Capture the cell that displays the provided text and extract its (x, y) central coordinate. 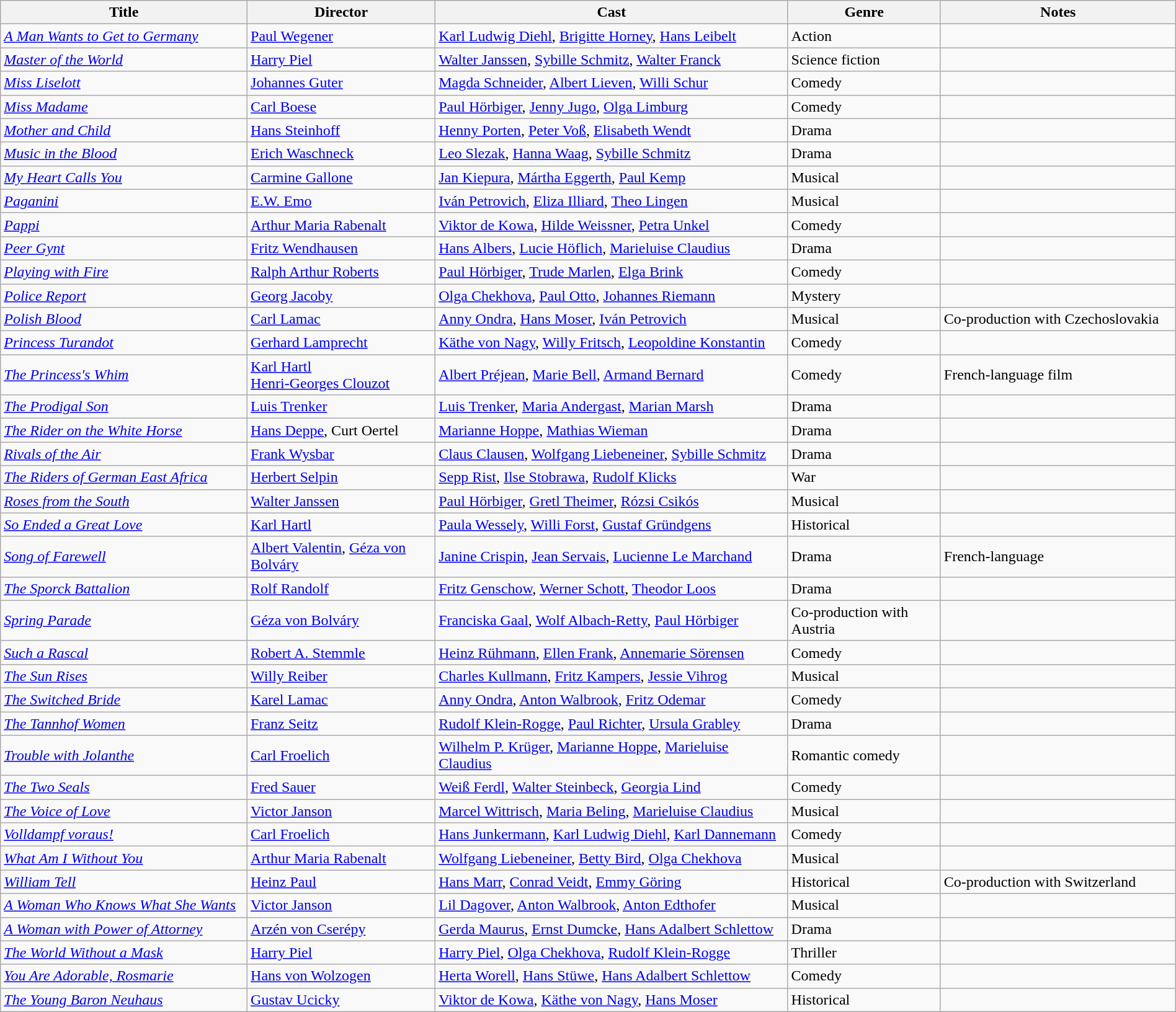
Janine Crispin, Jean Servais, Lucienne Le Marchand (612, 557)
The Tannhof Women (124, 724)
William Tell (124, 882)
Paul Hörbiger, Trude Marlen, Elga Brink (612, 272)
Carmine Gallone (341, 177)
A Woman with Power of Attorney (124, 929)
Paul Hörbiger, Jenny Jugo, Olga Limburg (612, 107)
Iván Petrovich, Eliza Illiard, Theo Lingen (612, 201)
Playing with Fire (124, 272)
Robert A. Stemmle (341, 652)
Käthe von Nagy, Willy Fritsch, Leopoldine Konstantin (612, 343)
The World Without a Mask (124, 952)
Fritz Wendhausen (341, 248)
Romantic comedy (864, 755)
Peer Gynt (124, 248)
Karl HartlHenri-Georges Clouzot (341, 375)
Sepp Rist, Ilse Stobrawa, Rudolf Klicks (612, 477)
Hans Marr, Conrad Veidt, Emmy Göring (612, 882)
Paganini (124, 201)
Wolfgang Liebeneiner, Betty Bird, Olga Chekhova (612, 858)
Cast (612, 12)
The Switched Bride (124, 699)
Such a Rascal (124, 652)
The Prodigal Son (124, 407)
Rudolf Klein-Rogge, Paul Richter, Ursula Grabley (612, 724)
Karel Lamac (341, 699)
Johannes Guter (341, 83)
Fred Sauer (341, 788)
Herbert Selpin (341, 477)
Spring Parade (124, 620)
Luis Trenker (341, 407)
Georg Jacoby (341, 296)
Hans von Wolzogen (341, 976)
Paul Hörbiger, Gretl Theimer, Rózsi Csikós (612, 501)
Leo Slezak, Hanna Waag, Sybille Schmitz (612, 154)
Magda Schneider, Albert Lieven, Willi Schur (612, 83)
Music in the Blood (124, 154)
Song of Farewell (124, 557)
Science fiction (864, 60)
Gerda Maurus, Ernst Dumcke, Hans Adalbert Schlettow (612, 929)
Anny Ondra, Hans Moser, Iván Petrovich (612, 319)
The Sporck Battalion (124, 588)
Albert Valentin, Géza von Bolváry (341, 557)
Franz Seitz (341, 724)
Weiß Ferdl, Walter Steinbeck, Georgia Lind (612, 788)
The Voice of Love (124, 811)
Luis Trenker, Maria Andergast, Marian Marsh (612, 407)
Harry Piel, Olga Chekhova, Rudolf Klein-Rogge (612, 952)
Albert Préjean, Marie Bell, Armand Bernard (612, 375)
Marianne Hoppe, Mathias Wieman (612, 430)
E.W. Emo (341, 201)
Carl Lamac (341, 319)
Wilhelm P. Krüger, Marianne Hoppe, Marieluise Claudius (612, 755)
Master of the World (124, 60)
Rivals of the Air (124, 454)
Hans Albers, Lucie Höflich, Marieluise Claudius (612, 248)
Volldampf voraus! (124, 835)
Ralph Arthur Roberts (341, 272)
War (864, 477)
The Rider on the White Horse (124, 430)
Heinz Rühmann, Ellen Frank, Annemarie Sörensen (612, 652)
The Princess's Whim (124, 375)
A Man Wants to Get to Germany (124, 36)
Miss Liselott (124, 83)
Franciska Gaal, Wolf Albach-Retty, Paul Hörbiger (612, 620)
Roses from the South (124, 501)
Henny Porten, Peter Voß, Elisabeth Wendt (612, 130)
The Two Seals (124, 788)
Princess Turandot (124, 343)
Hans Junkermann, Karl Ludwig Diehl, Karl Dannemann (612, 835)
Trouble with Jolanthe (124, 755)
Carl Boese (341, 107)
Hans Deppe, Curt Oertel (341, 430)
Olga Chekhova, Paul Otto, Johannes Riemann (612, 296)
Hans Steinhoff (341, 130)
Miss Madame (124, 107)
Arzén von Cserépy (341, 929)
Gustav Ucicky (341, 1000)
Thriller (864, 952)
Jan Kiepura, Mártha Eggerth, Paul Kemp (612, 177)
Gerhard Lamprecht (341, 343)
Anny Ondra, Anton Walbrook, Fritz Odemar (612, 699)
Walter Janssen (341, 501)
Title (124, 12)
Fritz Genschow, Werner Schott, Theodor Loos (612, 588)
The Sun Rises (124, 676)
Director (341, 12)
Walter Janssen, Sybille Schmitz, Walter Franck (612, 60)
Mother and Child (124, 130)
Frank Wysbar (341, 454)
Karl Ludwig Diehl, Brigitte Horney, Hans Leibelt (612, 36)
Erich Waschneck (341, 154)
Géza von Bolváry (341, 620)
Claus Clausen, Wolfgang Liebeneiner, Sybille Schmitz (612, 454)
Pappi (124, 224)
Charles Kullmann, Fritz Kampers, Jessie Vihrog (612, 676)
You Are Adorable, Rosmarie (124, 976)
What Am I Without You (124, 858)
Willy Reiber (341, 676)
Co-production with Czechoslovakia (1058, 319)
Notes (1058, 12)
Marcel Wittrisch, Maria Beling, Marieluise Claudius (612, 811)
Herta Worell, Hans Stüwe, Hans Adalbert Schlettow (612, 976)
Polish Blood (124, 319)
French-language film (1058, 375)
Lil Dagover, Anton Walbrook, Anton Edthofer (612, 905)
Viktor de Kowa, Hilde Weissner, Petra Unkel (612, 224)
French-language (1058, 557)
Paul Wegener (341, 36)
My Heart Calls You (124, 177)
Action (864, 36)
Karl Hartl (341, 525)
Heinz Paul (341, 882)
Co-production with Austria (864, 620)
Co-production with Switzerland (1058, 882)
Genre (864, 12)
Mystery (864, 296)
Paula Wessely, Willi Forst, Gustaf Gründgens (612, 525)
The Young Baron Neuhaus (124, 1000)
Viktor de Kowa, Käthe von Nagy, Hans Moser (612, 1000)
The Riders of German East Africa (124, 477)
A Woman Who Knows What She Wants (124, 905)
Police Report (124, 296)
Rolf Randolf (341, 588)
So Ended a Great Love (124, 525)
